Return [X, Y] of the center of cell containing provided text 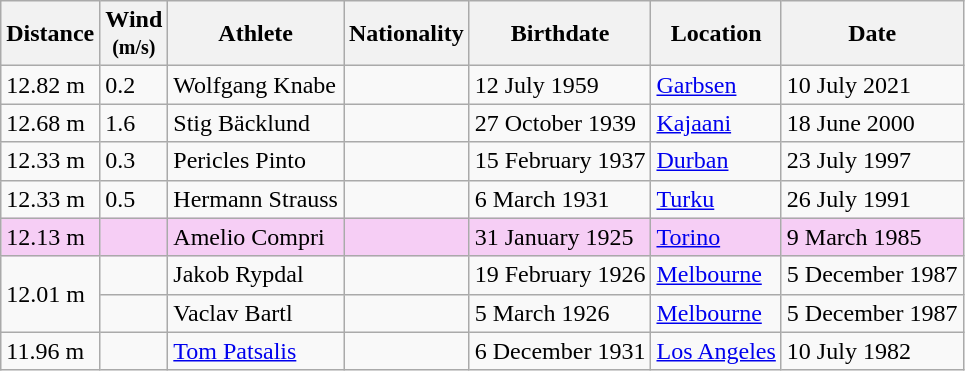
1.6 [134, 123]
Los Angeles [716, 351]
0.2 [134, 85]
0.3 [134, 161]
Torino [716, 237]
Kajaani [716, 123]
Durban [716, 161]
Wind(m/s) [134, 34]
Athlete [256, 34]
11.96 m [50, 351]
9 March 1985 [872, 237]
15 February 1937 [560, 161]
23 July 1997 [872, 161]
12.82 m [50, 85]
12 July 1959 [560, 85]
10 July 1982 [872, 351]
Pericles Pinto [256, 161]
Distance [50, 34]
19 February 1926 [560, 275]
12.13 m [50, 237]
12.01 m [50, 294]
6 March 1931 [560, 199]
Hermann Strauss [256, 199]
18 June 2000 [872, 123]
Tom Patsalis [256, 351]
Date [872, 34]
26 July 1991 [872, 199]
Nationality [407, 34]
12.68 m [50, 123]
Wolfgang Knabe [256, 85]
Location [716, 34]
Vaclav Bartl [256, 313]
Birthdate [560, 34]
27 October 1939 [560, 123]
Jakob Rypdal [256, 275]
31 January 1925 [560, 237]
Amelio Compri [256, 237]
10 July 2021 [872, 85]
Stig Bäcklund [256, 123]
0.5 [134, 199]
6 December 1931 [560, 351]
Garbsen [716, 85]
5 March 1926 [560, 313]
Turku [716, 199]
